Pinpoint the cell where the given text exists, returning its (X, Y) midpoint coordinate. 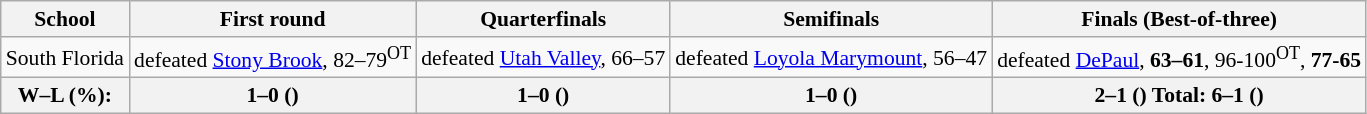
Semifinals (831, 19)
First round (272, 19)
2–1 () Total: 6–1 () (1179, 96)
W–L (%): (65, 96)
defeated Utah Valley, 66–57 (543, 58)
Quarterfinals (543, 19)
defeated DePaul, 63–61, 96-100OT, 77-65 (1179, 58)
defeated Loyola Marymount, 56–47 (831, 58)
Finals (Best-of-three) (1179, 19)
School (65, 19)
defeated Stony Brook, 82–79OT (272, 58)
South Florida (65, 58)
